Identify which cell holds the provided text, then report its (x, y) central coordinate. 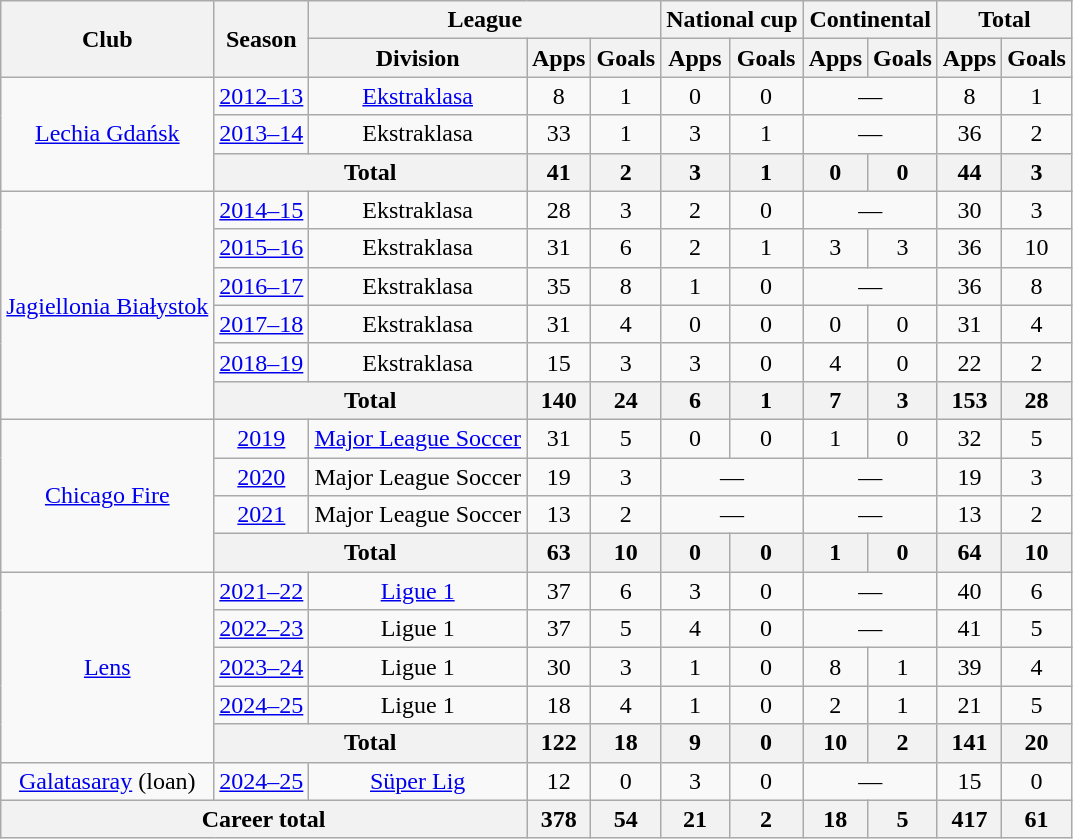
Chicago Fire (108, 495)
20 (1037, 743)
32 (969, 438)
2012–13 (262, 96)
Lens (108, 667)
Galatasaray (loan) (108, 781)
24 (626, 400)
2021 (262, 515)
140 (558, 400)
35 (558, 286)
2013–14 (262, 134)
2016–17 (262, 286)
153 (969, 400)
378 (558, 819)
Lechia Gdańsk (108, 134)
2015–16 (262, 248)
2023–24 (262, 667)
2017–18 (262, 324)
9 (695, 743)
44 (969, 172)
7 (835, 400)
417 (969, 819)
League (485, 20)
2021–22 (262, 591)
Club (108, 39)
54 (626, 819)
Division (418, 58)
63 (558, 553)
2018–19 (262, 362)
Süper Lig (418, 781)
122 (558, 743)
61 (1037, 819)
22 (969, 362)
National cup (732, 20)
2014–15 (262, 210)
Season (262, 39)
40 (969, 591)
Career total (264, 819)
141 (969, 743)
Jagiellonia Białystok (108, 305)
2020 (262, 477)
Continental (870, 20)
2022–23 (262, 629)
39 (969, 667)
2019 (262, 438)
64 (969, 553)
12 (558, 781)
33 (558, 134)
